Output the (x, y) coordinate of the center of the cell containing the given text.  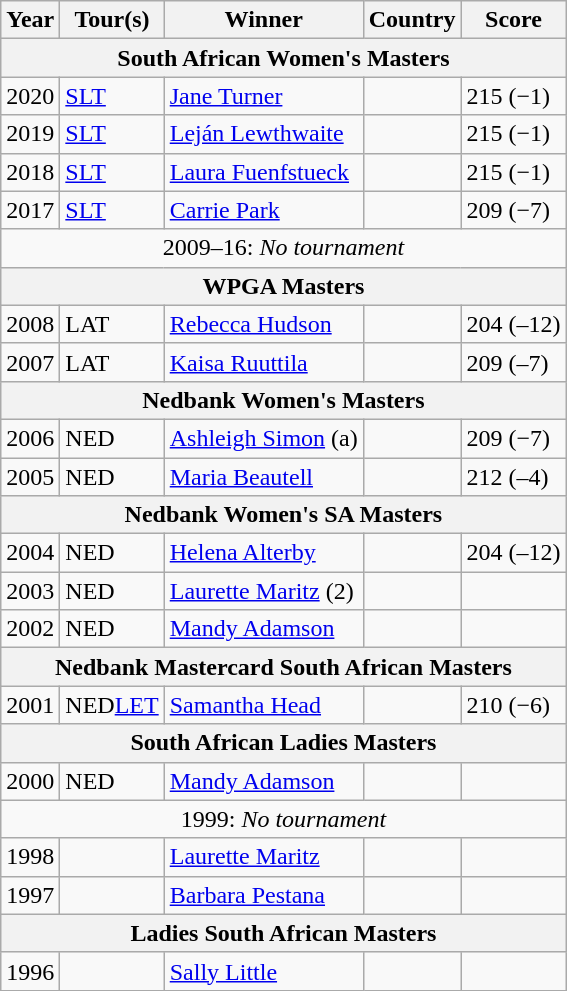
Sally Little (264, 971)
1997 (30, 895)
2003 (30, 591)
2006 (30, 438)
1996 (30, 971)
Nedbank Mastercard South African Masters (284, 667)
Kaisa Ruuttila (264, 362)
Helena Alterby (264, 553)
Carrie Park (264, 210)
Nedbank Women's Masters (284, 400)
Barbara Pestana (264, 895)
2018 (30, 172)
2004 (30, 553)
1998 (30, 857)
Country (412, 20)
2009–16: No tournament (284, 248)
Nedbank Women's SA Masters (284, 515)
WPGA Masters (284, 286)
1999: No tournament (284, 819)
Jane Turner (264, 96)
South African Women's Masters (284, 58)
212 (–4) (514, 477)
2001 (30, 705)
Year (30, 20)
Ladies South African Masters (284, 933)
2008 (30, 324)
Winner (264, 20)
Tour(s) (112, 20)
2017 (30, 210)
Maria Beautell (264, 477)
Leján Lewthwaite (264, 134)
Laurette Maritz (264, 857)
Laura Fuenfstueck (264, 172)
Rebecca Hudson (264, 324)
2000 (30, 781)
2019 (30, 134)
2005 (30, 477)
2002 (30, 629)
2020 (30, 96)
NEDLET (112, 705)
South African Ladies Masters (284, 743)
Samantha Head (264, 705)
2007 (30, 362)
Ashleigh Simon (a) (264, 438)
210 (−6) (514, 705)
Score (514, 20)
Laurette Maritz (2) (264, 591)
209 (–7) (514, 362)
